Return the (x, y) coordinate for the center point of the cell that contains the specified text.  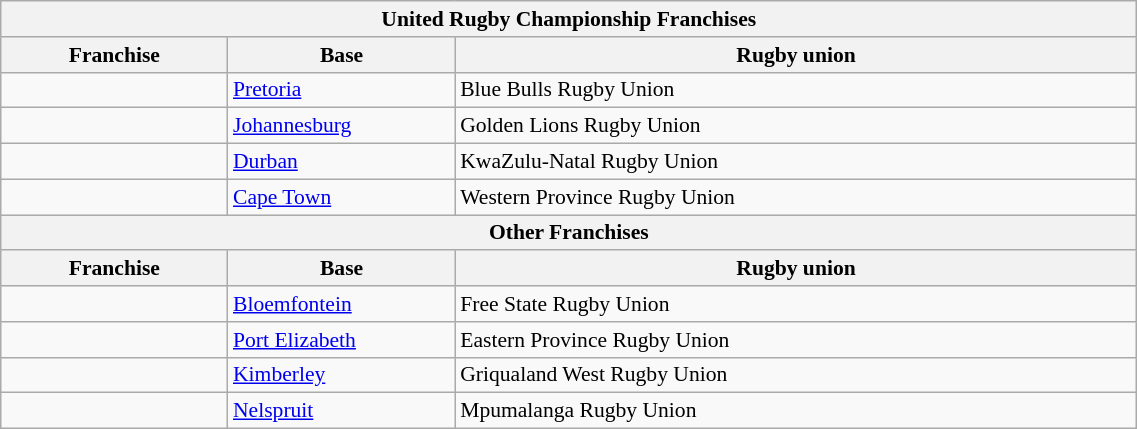
Western Province Rugby Union (796, 197)
Durban (342, 162)
Free State Rugby Union (796, 304)
KwaZulu-Natal Rugby Union (796, 162)
Mpumalanga Rugby Union (796, 411)
Eastern Province Rugby Union (796, 340)
Cape Town (342, 197)
Bloemfontein (342, 304)
Port Elizabeth (342, 340)
Kimberley (342, 375)
Pretoria (342, 90)
Other Franchises (569, 233)
Johannesburg (342, 126)
Nelspruit (342, 411)
United Rugby Championship Franchises (569, 19)
Golden Lions Rugby Union (796, 126)
Griqualand West Rugby Union (796, 375)
Blue Bulls Rugby Union (796, 90)
